Pinpoint the cell where the given text exists, returning its [X, Y] midpoint coordinate. 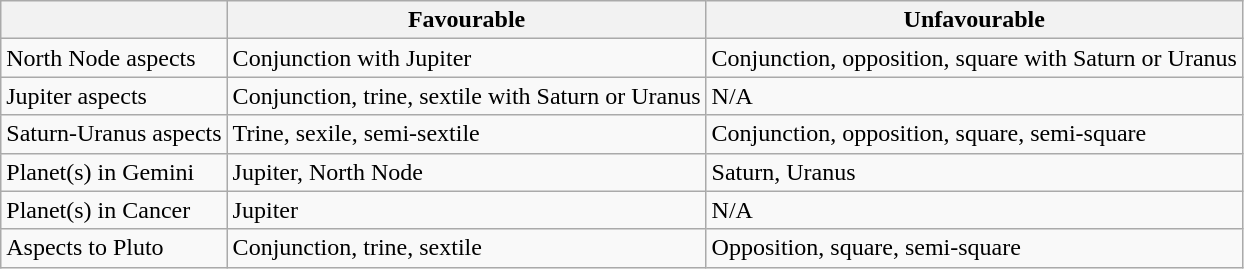
Conjunction, opposition, square, semi-square [974, 134]
Favourable [466, 20]
Conjunction with Jupiter [466, 58]
Planet(s) in Gemini [114, 172]
Conjunction, trine, sextile with Saturn or Uranus [466, 96]
Jupiter aspects [114, 96]
North Node aspects [114, 58]
Conjunction, trine, sextile [466, 248]
Aspects to Pluto [114, 248]
Jupiter [466, 210]
Saturn, Uranus [974, 172]
Opposition, square, semi-square [974, 248]
Saturn-Uranus aspects [114, 134]
Jupiter, North Node [466, 172]
Trine, sexile, semi-sextile [466, 134]
Unfavourable [974, 20]
Conjunction, opposition, square with Saturn or Uranus [974, 58]
Planet(s) in Cancer [114, 210]
